Return the (x, y) coordinate for the center point of the cell that contains the specified text.  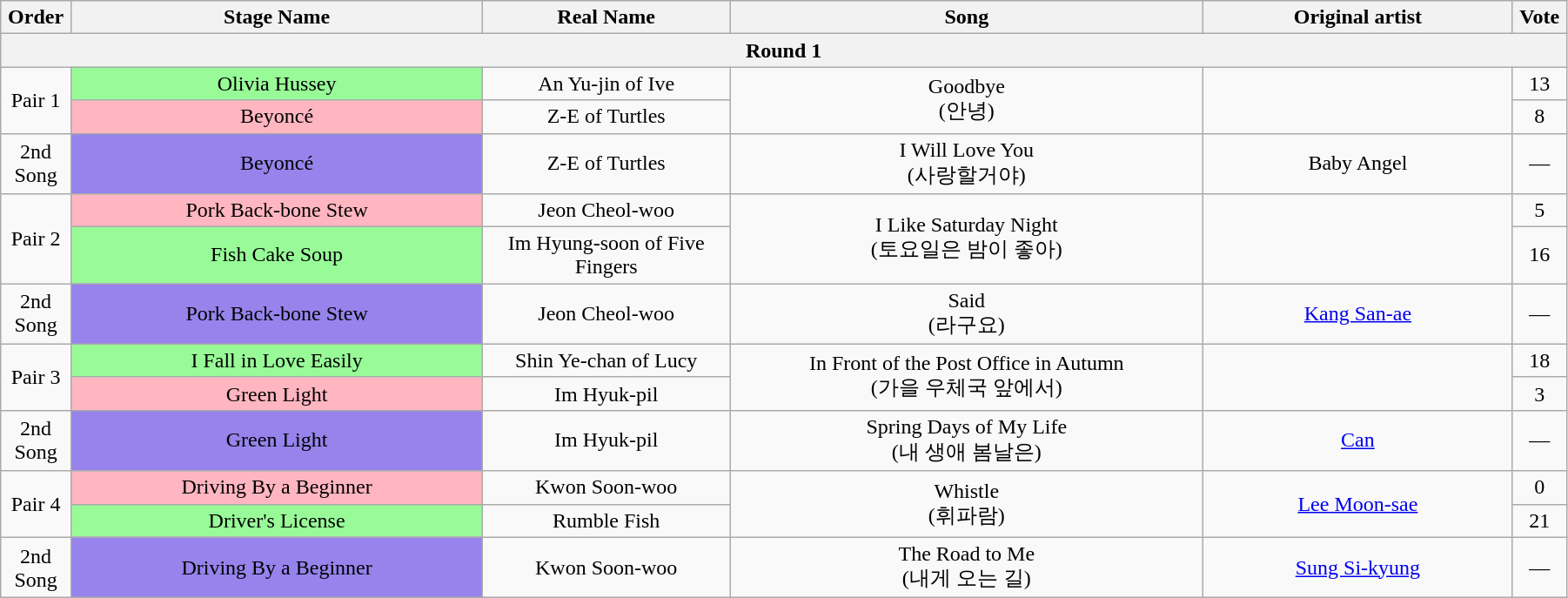
Fish Cake Soup (277, 256)
Olivia Hussey (277, 84)
Stage Name (277, 17)
21 (1540, 521)
Pair 4 (37, 504)
Whistle(휘파람) (967, 504)
Pair 3 (37, 377)
Pair 2 (37, 239)
In Front of the Post Office in Autumn(가을 우체국 앞에서) (967, 377)
Goodbye(안녕) (967, 100)
3 (1540, 393)
Im Hyung-soon of Five Fingers (606, 256)
Shin Ye-chan of Lucy (606, 360)
Driver's License (277, 521)
Rumble Fish (606, 521)
Lee Moon-sae (1357, 504)
8 (1540, 117)
An Yu-jin of Ive (606, 84)
Spring Days of My Life(내 생애 봄날은) (967, 440)
18 (1540, 360)
Kang San-ae (1357, 314)
Baby Angel (1357, 164)
Round 1 (784, 50)
I Like Saturday Night(토요일은 밤이 좋아) (967, 239)
5 (1540, 211)
The Road to Me(내게 오는 길) (967, 568)
0 (1540, 487)
Song (967, 17)
Original artist (1357, 17)
I Fall in Love Easily (277, 360)
Vote (1540, 17)
Said(라구요) (967, 314)
Real Name (606, 17)
Order (37, 17)
Can (1357, 440)
Pair 1 (37, 100)
Sung Si-kyung (1357, 568)
16 (1540, 256)
13 (1540, 84)
I Will Love You(사랑할거야) (967, 164)
